For the text-containing cell, return its midpoint in [X, Y] coordinate format. 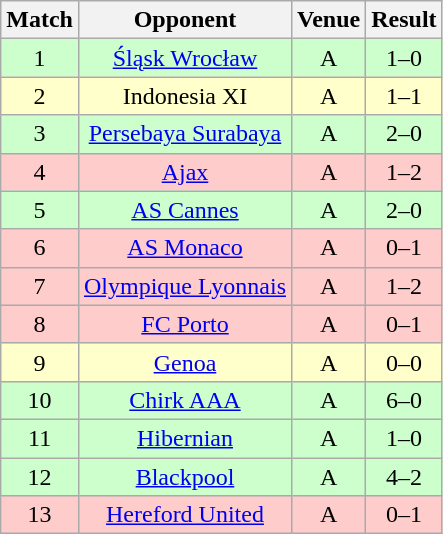
Opponent [184, 20]
5 [40, 210]
AS Cannes [184, 210]
Hibernian [184, 438]
6–0 [404, 400]
FC Porto [184, 324]
8 [40, 324]
7 [40, 286]
Result [404, 20]
0–0 [404, 362]
Olympique Lyonnais [184, 286]
AS Monaco [184, 248]
13 [40, 515]
3 [40, 134]
Blackpool [184, 477]
12 [40, 477]
Persebaya Surabaya [184, 134]
Venue [329, 20]
2 [40, 96]
Genoa [184, 362]
11 [40, 438]
1–1 [404, 96]
Match [40, 20]
1 [40, 58]
6 [40, 248]
9 [40, 362]
Śląsk Wrocław [184, 58]
Chirk AAA [184, 400]
10 [40, 400]
4–2 [404, 477]
4 [40, 172]
Ajax [184, 172]
Hereford United [184, 515]
Indonesia XI [184, 96]
